Capture the cell that displays the provided text and extract its (X, Y) central coordinate. 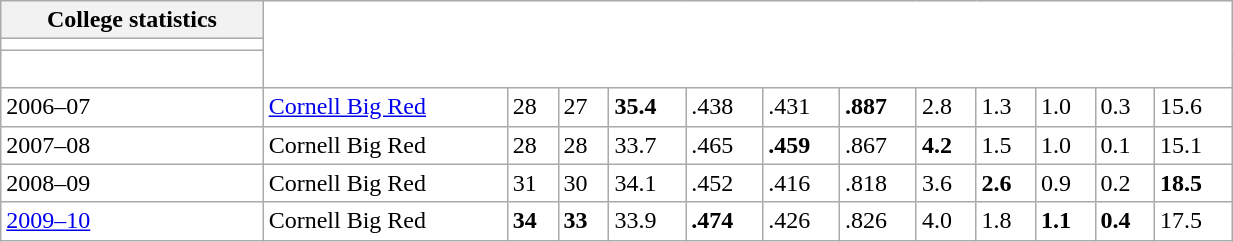
2009–10 (132, 221)
15.6 (1194, 107)
0.2 (1125, 183)
0.3 (1125, 107)
.416 (802, 183)
.474 (724, 221)
33.7 (648, 145)
.887 (878, 107)
27 (584, 107)
33 (584, 221)
0.4 (1125, 221)
15.1 (1194, 145)
.438 (724, 107)
2008–09 (132, 183)
31 (532, 183)
0.1 (1125, 145)
0.9 (1065, 183)
1.3 (1006, 107)
1.5 (1006, 145)
.431 (802, 107)
4.0 (946, 221)
College statistics (132, 20)
.465 (724, 145)
.826 (878, 221)
33.9 (648, 221)
2006–07 (132, 107)
.452 (724, 183)
2.8 (946, 107)
18.5 (1194, 183)
3.6 (946, 183)
34 (532, 221)
30 (584, 183)
.426 (802, 221)
1.1 (1065, 221)
34.1 (648, 183)
2.6 (1006, 183)
.459 (802, 145)
1.8 (1006, 221)
2007–08 (132, 145)
.818 (878, 183)
17.5 (1194, 221)
.867 (878, 145)
4.2 (946, 145)
35.4 (648, 107)
